From the cell containing the given text, extract its center point as (x, y) coordinate. 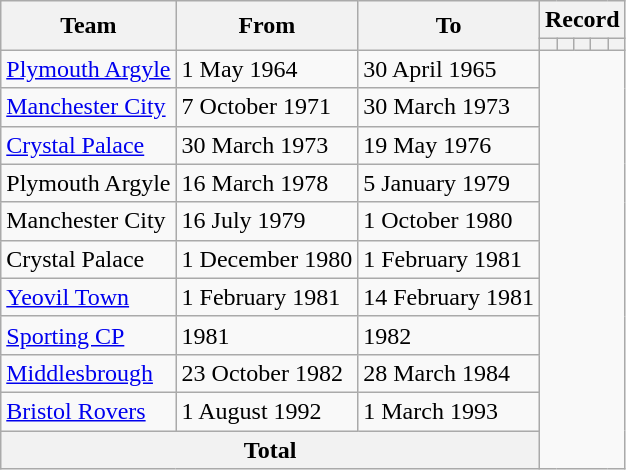
Middlesbrough (88, 373)
Sporting CP (88, 335)
To (449, 26)
1 August 1992 (267, 411)
28 March 1984 (449, 373)
Record (582, 20)
Team (88, 26)
Yeovil Town (88, 297)
Total (270, 449)
From (267, 26)
14 February 1981 (449, 297)
16 March 1978 (267, 183)
1 December 1980 (267, 259)
19 May 1976 (449, 145)
1982 (449, 335)
1981 (267, 335)
5 January 1979 (449, 183)
1 March 1993 (449, 411)
23 October 1982 (267, 373)
1 May 1964 (267, 69)
Bristol Rovers (88, 411)
30 April 1965 (449, 69)
1 October 1980 (449, 221)
16 July 1979 (267, 221)
7 October 1971 (267, 107)
